For the text-containing cell, return its midpoint in (X, Y) coordinate format. 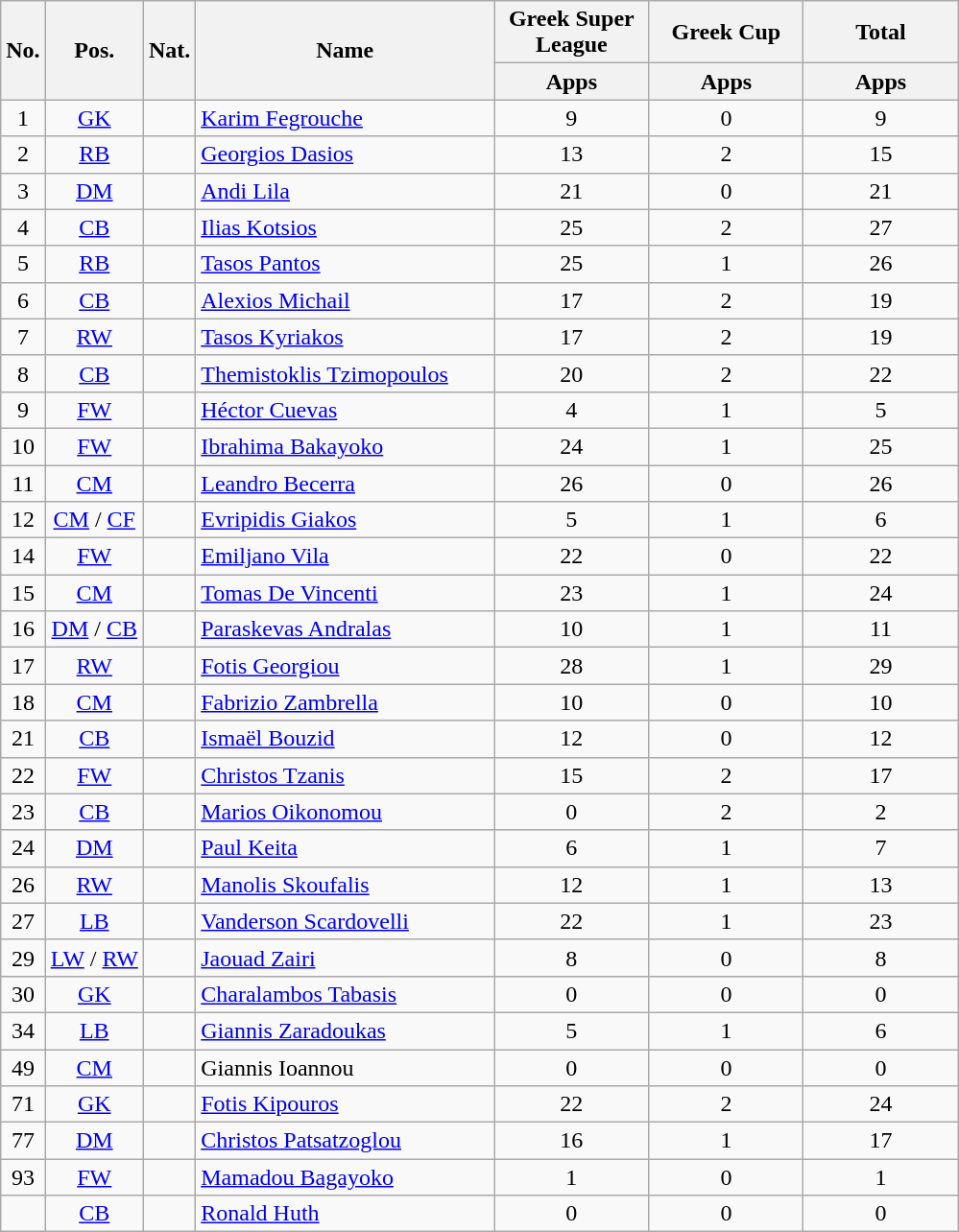
34 (23, 1031)
93 (23, 1177)
Ismaël Bouzid (346, 739)
Vanderson Scardovelli (346, 921)
Tasos Pantos (346, 264)
Alexios Michail (346, 300)
Paul Keita (346, 848)
Mamadou Bagayoko (346, 1177)
Total (881, 33)
Themistoklis Tzimopoulos (346, 373)
Tomas De Vincenti (346, 593)
Evripidis Giakos (346, 520)
18 (23, 702)
No. (23, 50)
20 (572, 373)
3 (23, 191)
Paraskevas Andralas (346, 629)
Fotis Kipouros (346, 1104)
Name (346, 50)
Charalambos Tabasis (346, 994)
Emiljano Vila (346, 557)
49 (23, 1068)
Pos. (94, 50)
Leandro Becerra (346, 483)
Héctor Cuevas (346, 410)
Giannis Ioannou (346, 1068)
Christos Patsatzoglou (346, 1141)
DM / CB (94, 629)
Georgios Dasios (346, 154)
Christos Tzanis (346, 775)
LW / RW (94, 958)
Ibrahima Bakayoko (346, 446)
28 (572, 666)
Andi Lila (346, 191)
Greek Super League (572, 33)
71 (23, 1104)
Nat. (169, 50)
Tasos Kyriakos (346, 337)
Fotis Georgiou (346, 666)
Manolis Skoufalis (346, 885)
30 (23, 994)
Ronald Huth (346, 1214)
Karim Fegrouche (346, 118)
Fabrizio Zambrella (346, 702)
Jaouad Zairi (346, 958)
77 (23, 1141)
Ilias Kotsios (346, 227)
Greek Cup (726, 33)
Giannis Zaradoukas (346, 1031)
CM / CF (94, 520)
Marios Oikonomou (346, 812)
14 (23, 557)
